Output the (x, y) coordinate of the center of the cell containing the given text.  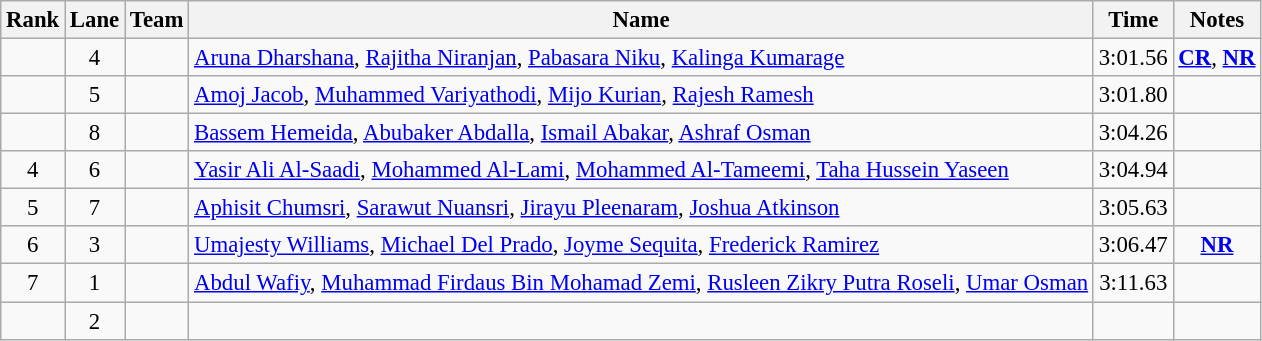
NR (1217, 245)
Aphisit Chumsri, Sarawut Nuansri, Jirayu Pleenaram, Joshua Atkinson (642, 208)
3:04.94 (1133, 170)
2 (95, 321)
Amoj Jacob, Muhammed Variyathodi, Mijo Kurian, Rajesh Ramesh (642, 95)
3:01.80 (1133, 95)
CR, NR (1217, 58)
3:01.56 (1133, 58)
Umajesty Williams, Michael Del Prado, Joyme Sequita, Frederick Ramirez (642, 245)
Name (642, 20)
Aruna Dharshana, Rajitha Niranjan, Pabasara Niku, Kalinga Kumarage (642, 58)
1 (95, 283)
Yasir Ali Al-Saadi, Mohammed Al-Lami, Mohammed Al-Tameemi, Taha Hussein Yaseen (642, 170)
Lane (95, 20)
Time (1133, 20)
Abdul Wafiy, Muhammad Firdaus Bin Mohamad Zemi, Rusleen Zikry Putra Roseli, Umar Osman (642, 283)
3:11.63 (1133, 283)
Bassem Hemeida, Abubaker Abdalla, Ismail Abakar, Ashraf Osman (642, 133)
3:04.26 (1133, 133)
Team (157, 20)
3 (95, 245)
3:05.63 (1133, 208)
3:06.47 (1133, 245)
Notes (1217, 20)
Rank (33, 20)
8 (95, 133)
